Find where the given text appears and provide that cell's center as (X, Y) coordinate. 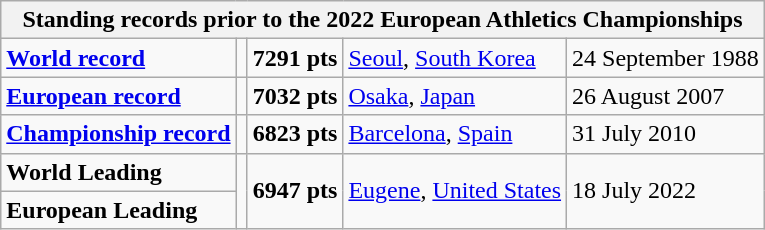
7291 pts (295, 58)
European Leading (118, 210)
24 September 1988 (666, 58)
European record (118, 96)
Championship record (118, 134)
6823 pts (295, 134)
26 August 2007 (666, 96)
Seoul, South Korea (455, 58)
Standing records prior to the 2022 European Athletics Championships (383, 20)
Barcelona, Spain (455, 134)
18 July 2022 (666, 191)
7032 pts (295, 96)
6947 pts (295, 191)
Eugene, United States (455, 191)
31 July 2010 (666, 134)
Osaka, Japan (455, 96)
World record (118, 58)
World Leading (118, 172)
